Return (X, Y) of the center of cell containing provided text 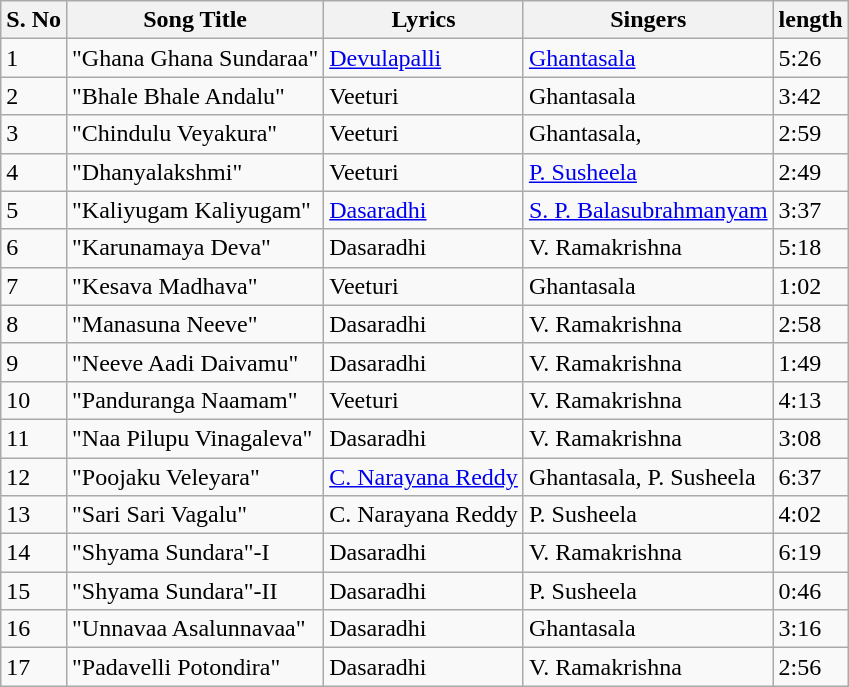
14 (34, 553)
4:13 (810, 400)
"Kesava Madhava" (194, 286)
Lyrics (424, 20)
4:02 (810, 515)
9 (34, 362)
15 (34, 591)
2:56 (810, 667)
5:26 (810, 58)
3 (34, 134)
length (810, 20)
"Neeve Aadi Daivamu" (194, 362)
2:59 (810, 134)
6:37 (810, 477)
16 (34, 629)
6:19 (810, 553)
3:37 (810, 210)
5 (34, 210)
17 (34, 667)
Song Title (194, 20)
"Ghana Ghana Sundaraa" (194, 58)
1:02 (810, 286)
5:18 (810, 248)
1 (34, 58)
13 (34, 515)
"Shyama Sundara"-II (194, 591)
"Unnavaa Asalunnavaa" (194, 629)
11 (34, 438)
10 (34, 400)
0:46 (810, 591)
"Sari Sari Vagalu" (194, 515)
1:49 (810, 362)
S. P. Balasubrahmanyam (648, 210)
2 (34, 96)
S. No (34, 20)
6 (34, 248)
"Kaliyugam Kaliyugam" (194, 210)
3:08 (810, 438)
2:49 (810, 172)
Devulapalli (424, 58)
"Chindulu Veyakura" (194, 134)
"Shyama Sundara"-I (194, 553)
3:16 (810, 629)
"Naa Pilupu Vinagaleva" (194, 438)
3:42 (810, 96)
7 (34, 286)
"Dhanyalakshmi" (194, 172)
4 (34, 172)
Singers (648, 20)
"Bhale Bhale Andalu" (194, 96)
"Karunamaya Deva" (194, 248)
"Padavelli Potondira" (194, 667)
"Manasuna Neeve" (194, 324)
Ghantasala, P. Susheela (648, 477)
"Poojaku Veleyara" (194, 477)
8 (34, 324)
"Panduranga Naamam" (194, 400)
2:58 (810, 324)
12 (34, 477)
Ghantasala, (648, 134)
